Scan for the cell matching the given text and deliver its [X, Y] coordinate at center. 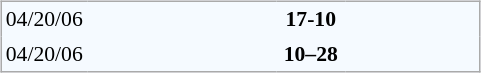
17-10 [310, 18]
10–28 [310, 54]
